Provide the (x, y) coordinate of the cell's center where the given text is located.  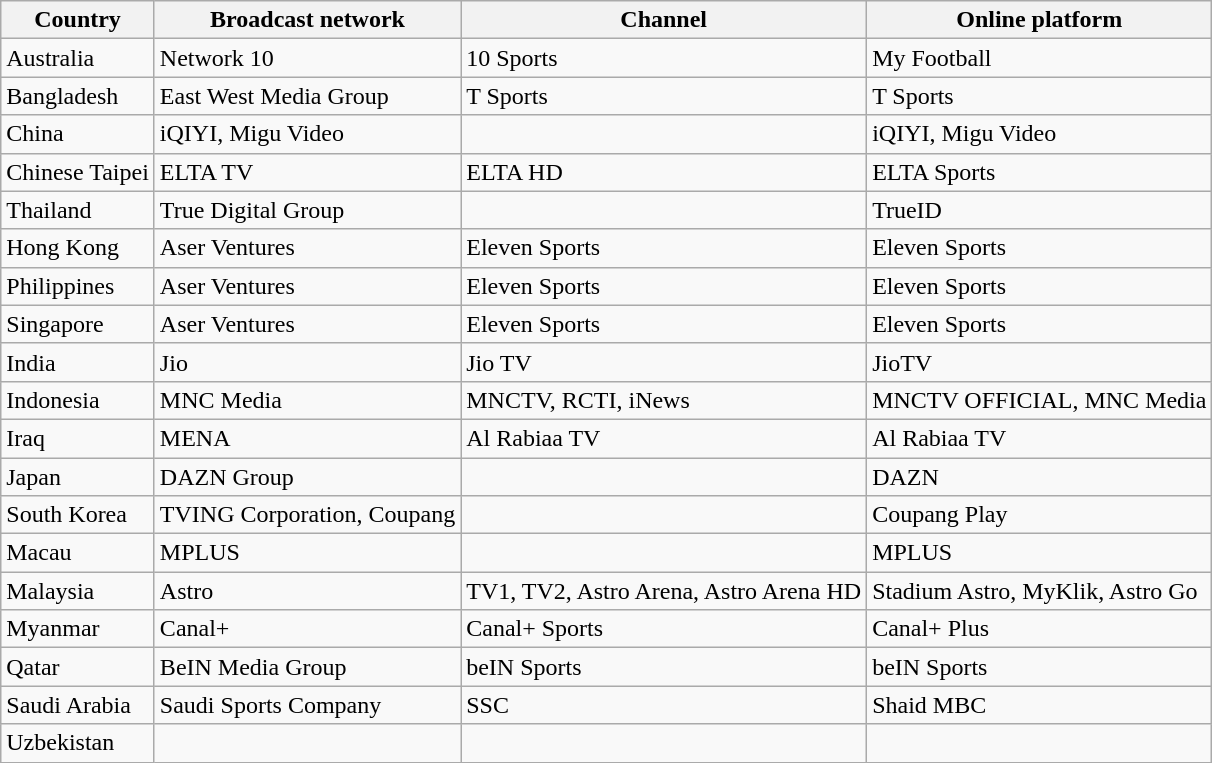
Canal+ Plus (1040, 629)
Saudi Arabia (78, 705)
Australia (78, 58)
Astro (307, 591)
ELTA Sports (1040, 172)
SSC (664, 705)
Country (78, 20)
Coupang Play (1040, 515)
My Football (1040, 58)
ELTA HD (664, 172)
Channel (664, 20)
Jio TV (664, 362)
Hong Kong (78, 248)
ELTA TV (307, 172)
10 Sports (664, 58)
MENA (307, 438)
Jio (307, 362)
JioTV (1040, 362)
Broadcast network (307, 20)
India (78, 362)
Japan (78, 477)
Qatar (78, 667)
DAZN (1040, 477)
Uzbekistan (78, 743)
DAZN Group (307, 477)
Bangladesh (78, 96)
Chinese Taipei (78, 172)
Online platform (1040, 20)
TrueID (1040, 210)
Indonesia (78, 400)
Thailand (78, 210)
Network 10 (307, 58)
South Korea (78, 515)
Macau (78, 553)
Canal+ (307, 629)
TVING Corporation, Coupang (307, 515)
Malaysia (78, 591)
Canal+ Sports (664, 629)
True Digital Group (307, 210)
Iraq (78, 438)
China (78, 134)
East West Media Group (307, 96)
Myanmar (78, 629)
MNCTV, RCTI, iNews (664, 400)
MNCTV OFFICIAL, MNC Media (1040, 400)
Stadium Astro, MyKlik, Astro Go (1040, 591)
TV1, TV2, Astro Arena, Astro Arena HD (664, 591)
BeIN Media Group (307, 667)
Singapore (78, 324)
MNC Media (307, 400)
Philippines (78, 286)
Saudi Sports Company (307, 705)
Shaid MBC (1040, 705)
